Return the [X, Y] coordinate for the center point of the cell that contains the specified text.  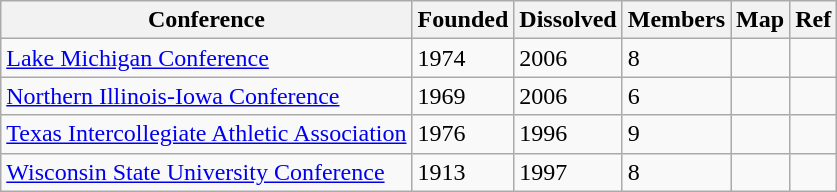
1913 [463, 172]
Lake Michigan Conference [206, 58]
1974 [463, 58]
Founded [463, 20]
1969 [463, 96]
9 [676, 134]
1976 [463, 134]
Conference [206, 20]
Wisconsin State University Conference [206, 172]
Texas Intercollegiate Athletic Association [206, 134]
Members [676, 20]
Ref [814, 20]
1997 [568, 172]
1996 [568, 134]
6 [676, 96]
Northern Illinois-Iowa Conference [206, 96]
Dissolved [568, 20]
Map [760, 20]
